Locate the cell with the specified text and output its [X, Y] center coordinate. 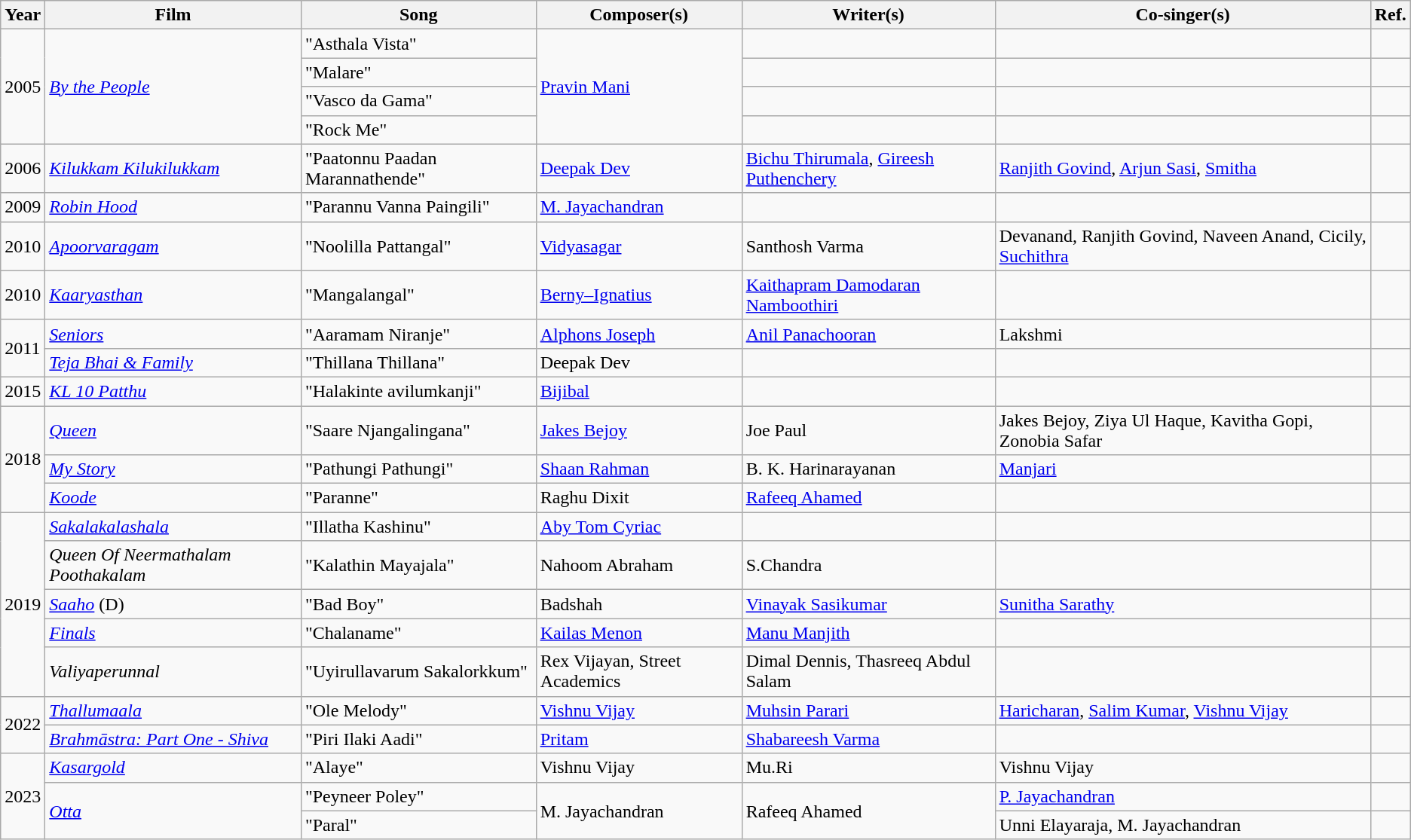
Dimal Dennis, Thasreeq Abdul Salam [868, 672]
KL 10 Patthu [173, 391]
2009 [23, 207]
"Chalaname" [418, 633]
Otta [173, 811]
"Aaramam Niranje" [418, 334]
Badshah [639, 604]
By the People [173, 87]
"Pathungi Pathungi" [418, 469]
Writer(s) [868, 15]
"Ole Melody" [418, 710]
Film [173, 15]
"Asthala Vista" [418, 44]
2005 [23, 87]
Alphons Joseph [639, 334]
Haricharan, Salim Kumar, Vishnu Vijay [1183, 710]
Kaithapram Damodaran Namboothiri [868, 295]
"Thillana Thillana" [418, 362]
S.Chandra [868, 565]
Koode [173, 498]
Manu Manjith [868, 633]
"Paatonnu Paadan Marannathende" [418, 169]
Pritam [639, 739]
"Vasco da Gama" [418, 101]
Teja Bhai & Family [173, 362]
Kaaryasthan [173, 295]
My Story [173, 469]
"Illatha Kashinu" [418, 527]
"Noolilla Pattangal" [418, 246]
Santhosh Varma [868, 246]
"Alaye" [418, 768]
Year [23, 15]
Robin Hood [173, 207]
Manjari [1183, 469]
Kasargold [173, 768]
Apoorvaragam [173, 246]
Rex Vijayan, Street Academics [639, 672]
Kailas Menon [639, 633]
"Kalathin Mayajala" [418, 565]
"Rock Me" [418, 130]
Seniors [173, 334]
Queen Of Neermathalam Poothakalam [173, 565]
Jakes Bejoy, Ziya Ul Haque, Kavitha Gopi, Zonobia Safar [1183, 429]
2022 [23, 725]
Co-singer(s) [1183, 15]
Shabareesh Varma [868, 739]
"Parannu Vanna Paingili" [418, 207]
2018 [23, 458]
Nahoom Abraham [639, 565]
"Halakinte avilumkanji" [418, 391]
2015 [23, 391]
Raghu Dixit [639, 498]
Ranjith Govind, Arjun Sasi, Smitha [1183, 169]
Anil Panachooran [868, 334]
Lakshmi [1183, 334]
B. K. Harinarayanan [868, 469]
Bichu Thirumala, Gireesh Puthenchery [868, 169]
"Bad Boy" [418, 604]
Valiyaperunnal [173, 672]
Sakalakalashala [173, 527]
Bijibal [639, 391]
Brahmāstra: Part One - Shiva [173, 739]
"Saare Njangalingana" [418, 429]
Mu.Ri [868, 768]
"Paranne" [418, 498]
"Malare" [418, 72]
2019 [23, 604]
Finals [173, 633]
Pravin Mani [639, 87]
Composer(s) [639, 15]
"Paral" [418, 825]
Devanand, Ranjith Govind, Naveen Anand, Cicily, Suchithra [1183, 246]
Jakes Bejoy [639, 429]
Shaan Rahman [639, 469]
Saaho (D) [173, 604]
Song [418, 15]
2006 [23, 169]
Vinayak Sasikumar [868, 604]
Ref. [1390, 15]
2023 [23, 796]
P. Jayachandran [1183, 796]
"Peyneer Poley" [418, 796]
Kilukkam Kilukilukkam [173, 169]
2011 [23, 348]
Vidyasagar [639, 246]
Sunitha Sarathy [1183, 604]
Joe Paul [868, 429]
Queen [173, 429]
Thallumaala [173, 710]
"Mangalangal" [418, 295]
Unni Elayaraja, M. Jayachandran [1183, 825]
Berny–Ignatius [639, 295]
Muhsin Parari [868, 710]
"Piri Ilaki Aadi" [418, 739]
Aby Tom Cyriac [639, 527]
"Uyirullavarum Sakalorkkum" [418, 672]
